Find where the given text appears and provide that cell's center as [X, Y] coordinate. 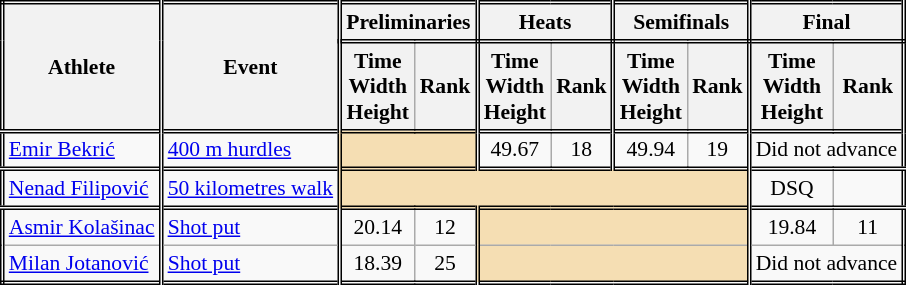
400 m hurdles [250, 150]
Milan Jotanović [82, 264]
25 [446, 264]
Athlete [82, 67]
18 [582, 150]
19 [718, 150]
Heats [545, 22]
Event [250, 67]
DSQ [791, 190]
12 [446, 226]
Final [826, 22]
11 [868, 226]
Preliminaries [408, 22]
Asmir Kolašinac [82, 226]
Nenad Filipović [82, 190]
19.84 [791, 226]
18.39 [378, 264]
20.14 [378, 226]
Semifinals [681, 22]
49.94 [650, 150]
Emir Bekrić [82, 150]
50 kilometres walk [250, 190]
49.67 [514, 150]
